Output the (x, y) coordinate of the center of the cell containing the given text.  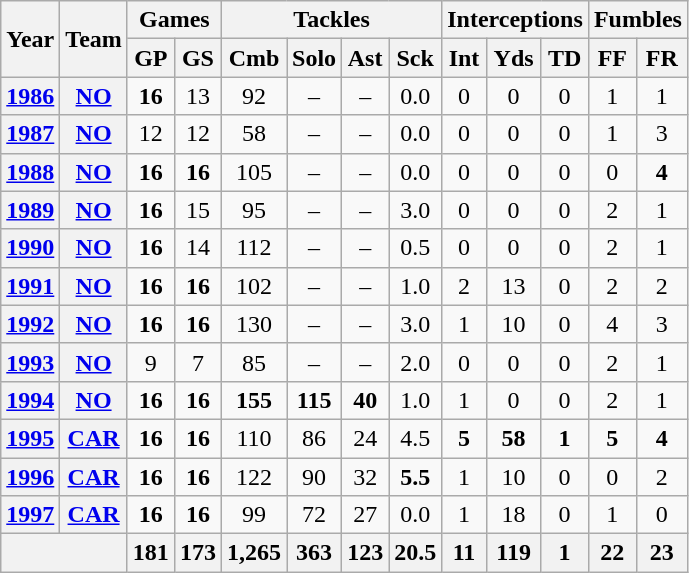
86 (314, 438)
1988 (30, 172)
TD (564, 58)
GS (198, 58)
92 (254, 96)
115 (314, 400)
7 (198, 362)
122 (254, 477)
1990 (30, 248)
Ast (366, 58)
1986 (30, 96)
1997 (30, 515)
5.5 (416, 477)
155 (254, 400)
173 (198, 553)
11 (464, 553)
GP (150, 58)
9 (150, 362)
181 (150, 553)
23 (662, 553)
1987 (30, 134)
72 (314, 515)
Interceptions (516, 20)
1996 (30, 477)
24 (366, 438)
112 (254, 248)
Cmb (254, 58)
0.5 (416, 248)
Int (464, 58)
1992 (30, 324)
95 (254, 210)
15 (198, 210)
20.5 (416, 553)
32 (366, 477)
105 (254, 172)
1991 (30, 286)
130 (254, 324)
1993 (30, 362)
Yds (514, 58)
119 (514, 553)
FF (612, 58)
123 (366, 553)
1,265 (254, 553)
FR (662, 58)
Fumbles (638, 20)
14 (198, 248)
1995 (30, 438)
90 (314, 477)
Solo (314, 58)
Games (174, 20)
363 (314, 553)
4.5 (416, 438)
Year (30, 39)
85 (254, 362)
40 (366, 400)
102 (254, 286)
Sck (416, 58)
18 (514, 515)
Tackles (331, 20)
Team (94, 39)
1994 (30, 400)
22 (612, 553)
2.0 (416, 362)
110 (254, 438)
1989 (30, 210)
27 (366, 515)
99 (254, 515)
